Find where the given text appears and provide that cell's center as (x, y) coordinate. 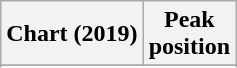
Chart (2019) (72, 34)
Peakposition (189, 34)
